Detect which cell encompasses the target text, then output its (X, Y) center coordinate. 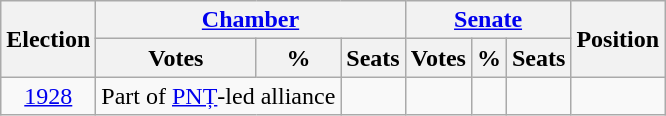
Senate (488, 20)
Part of PNȚ-led alliance (218, 96)
1928 (48, 96)
Position (618, 39)
Chamber (250, 20)
Election (48, 39)
